Capture the cell that displays the provided text and extract its (x, y) central coordinate. 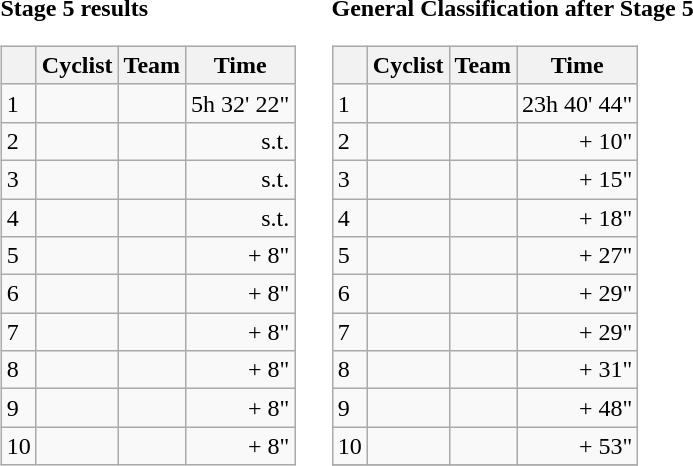
+ 18" (578, 217)
+ 10" (578, 141)
23h 40' 44" (578, 103)
5h 32' 22" (240, 103)
+ 53" (578, 446)
+ 31" (578, 370)
+ 48" (578, 408)
+ 27" (578, 256)
+ 15" (578, 179)
